From the cell containing the given text, extract its center point as [x, y] coordinate. 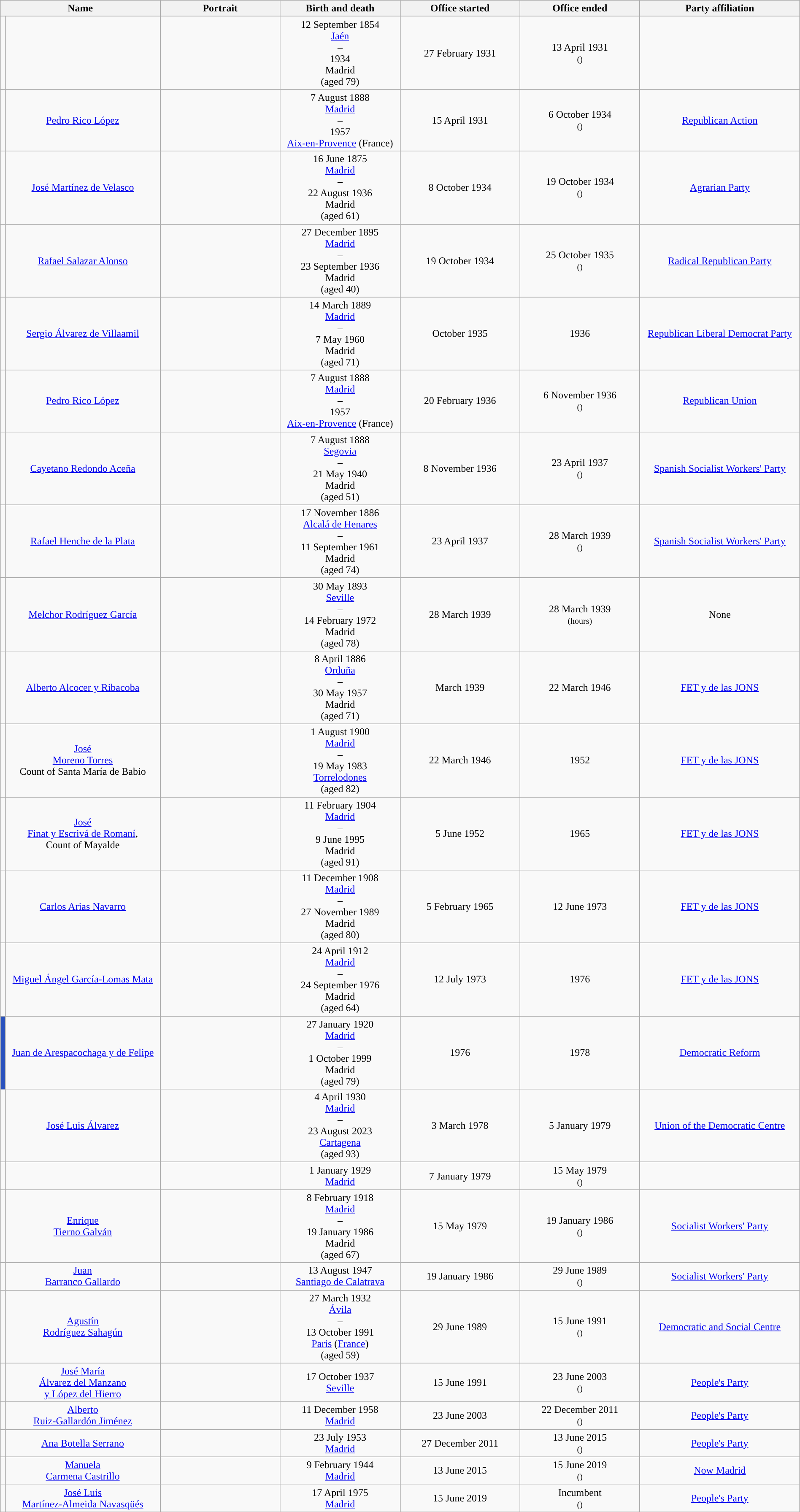
José Luis Álvarez [83, 1126]
1978 [580, 1052]
Alberto Alcocer y Ribacoba [83, 687]
19 October 1934() [580, 187]
1952 [580, 760]
11 December 1958Madrid [340, 1415]
6 October 1934() [580, 120]
EnriqueTierno Galván [83, 1226]
13 April 1931() [580, 53]
7 January 1979 [460, 1176]
16 June 1875Madrid–22 August 1936Madrid(aged 61) [340, 187]
Office ended [580, 8]
Office started [460, 8]
20 February 1936 [460, 401]
JuanBarranco Gallardo [83, 1276]
1936 [580, 333]
25 October 1935() [580, 261]
7 August 1888Segovia–21 May 1940Madrid(aged 51) [340, 468]
Ana Botella Serrano [83, 1443]
27 March 1932Ávila–13 October 1991Paris (France)(aged 59) [340, 1327]
27 January 1920Madrid–1 October 1999Madrid(aged 79) [340, 1052]
José MaríaÁlvarez del Manzanoy López del Hierro [83, 1382]
JoséMoreno TorresCount of Santa María de Babio [83, 760]
29 June 1989 [460, 1327]
11 February 1904Madrid–9 June 1995Madrid(aged 91) [340, 833]
6 November 1936() [580, 401]
5 June 1952 [460, 833]
28 March 1939(hours) [580, 614]
15 June 2019() [580, 1470]
Incumbent() [580, 1498]
Juan de Arespacochaga y de Felipe [83, 1052]
3 March 1978 [460, 1126]
Republican Action [720, 120]
Agrarian Party [720, 187]
28 March 1939 [460, 614]
15 June 2019 [460, 1498]
15 June 1991() [580, 1327]
23 June 2003 [460, 1415]
24 April 1912Madrid–24 September 1976Madrid(aged 64) [340, 980]
Rafael Henche de la Plata [83, 541]
None [720, 614]
8 April 1886Orduña–30 May 1957Madrid(aged 71) [340, 687]
Union of the Democratic Centre [720, 1126]
11 December 1908Madrid–27 November 1989Madrid(aged 80) [340, 906]
8 November 1936 [460, 468]
JoséFinat y Escrivá de Romaní,Count of Mayalde [83, 833]
Sergio Álvarez de Villaamil [83, 333]
19 January 1986() [580, 1226]
Carlos Arias Navarro [83, 906]
José LuisMartínez-Almeida Navasqüés [83, 1498]
23 April 1937 [460, 541]
Birth and death [340, 8]
15 June 1991 [460, 1382]
Name [80, 8]
8 October 1934 [460, 187]
29 June 1989() [580, 1276]
9 February 1944Madrid [340, 1470]
8 February 1918Madrid–19 January 1986Madrid(aged 67) [340, 1226]
15 April 1931 [460, 120]
Miguel Ángel García-Lomas Mata [83, 980]
13 August 1947Santiago de Calatrava [340, 1276]
19 January 1986 [460, 1276]
ManuelaCarmena Castrillo [83, 1470]
Democratic and Social Centre [720, 1327]
Party affiliation [720, 8]
5 January 1979 [580, 1126]
28 March 1939() [580, 541]
23 April 1937() [580, 468]
23 July 1953Madrid [340, 1443]
1965 [580, 833]
March 1939 [460, 687]
Now Madrid [720, 1470]
1 August 1900Madrid–19 May 1983Torrelodones(aged 82) [340, 760]
Rafael Salazar Alonso [83, 261]
17 October 1937Seville [340, 1382]
17 April 1975Madrid [340, 1498]
Radical Republican Party [720, 261]
12 June 1973 [580, 906]
13 June 2015() [580, 1443]
José Martínez de Velasco [83, 187]
Democratic Reform [720, 1052]
5 February 1965 [460, 906]
1 January 1929Madrid [340, 1176]
27 December 1895Madrid–23 September 1936Madrid(aged 40) [340, 261]
Melchor Rodríguez García [83, 614]
4 April 1930Madrid–23 August 2023Cartagena(aged 93) [340, 1126]
27 February 1931 [460, 53]
22 December 2011() [580, 1415]
Portrait [220, 8]
Republican Liberal Democrat Party [720, 333]
14 March 1889Madrid–7 May 1960Madrid(aged 71) [340, 333]
27 December 2011 [460, 1443]
15 May 1979() [580, 1176]
AlbertoRuiz-Gallardón Jiménez [83, 1415]
AgustínRodríguez Sahagún [83, 1327]
Cayetano Redondo Aceña [83, 468]
Republican Union [720, 401]
12 September 1854Jaén–1934 Madrid(aged 79) [340, 53]
23 June 2003() [580, 1382]
19 October 1934 [460, 261]
17 November 1886Alcalá de Henares–11 September 1961Madrid(aged 74) [340, 541]
13 June 2015 [460, 1470]
30 May 1893Seville–14 February 1972Madrid(aged 78) [340, 614]
October 1935 [460, 333]
12 July 1973 [460, 980]
15 May 1979 [460, 1226]
